Determine the [x, y] coordinate at the center of the cell enclosing the given text.  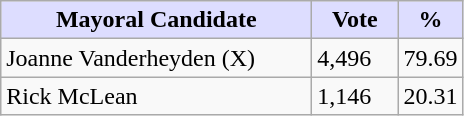
% [430, 20]
20.31 [430, 96]
79.69 [430, 58]
Joanne Vanderheyden (X) [156, 58]
Mayoral Candidate [156, 20]
4,496 [355, 58]
Rick McLean [156, 96]
1,146 [355, 96]
Vote [355, 20]
